Detect which cell encompasses the target text, then output its (x, y) center coordinate. 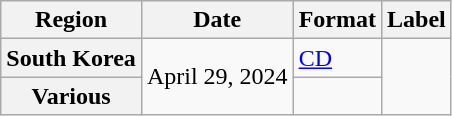
South Korea (72, 58)
Various (72, 96)
April 29, 2024 (217, 77)
Date (217, 20)
CD (337, 58)
Region (72, 20)
Format (337, 20)
Label (416, 20)
